Capture the cell that displays the provided text and extract its (x, y) central coordinate. 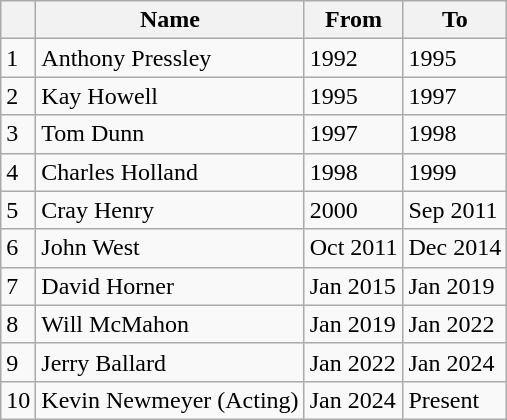
John West (170, 248)
Kevin Newmeyer (Acting) (170, 400)
Kay Howell (170, 96)
1999 (455, 172)
Jan 2015 (354, 286)
Present (455, 400)
9 (18, 362)
1 (18, 58)
Cray Henry (170, 210)
Anthony Pressley (170, 58)
2000 (354, 210)
David Horner (170, 286)
Oct 2011 (354, 248)
From (354, 20)
Jerry Ballard (170, 362)
6 (18, 248)
4 (18, 172)
3 (18, 134)
7 (18, 286)
To (455, 20)
Name (170, 20)
Tom Dunn (170, 134)
1992 (354, 58)
5 (18, 210)
Dec 2014 (455, 248)
Sep 2011 (455, 210)
8 (18, 324)
2 (18, 96)
Charles Holland (170, 172)
Will McMahon (170, 324)
10 (18, 400)
